Return the (x, y) coordinate for the center point of the cell that contains the specified text.  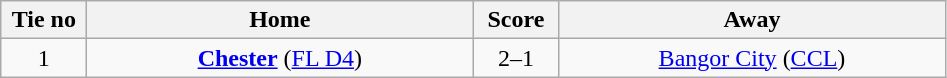
1 (44, 58)
2–1 (516, 58)
Chester (FL D4) (280, 58)
Away (752, 20)
Bangor City (CCL) (752, 58)
Home (280, 20)
Tie no (44, 20)
Score (516, 20)
